From the cell containing the given text, extract its center point as [X, Y] coordinate. 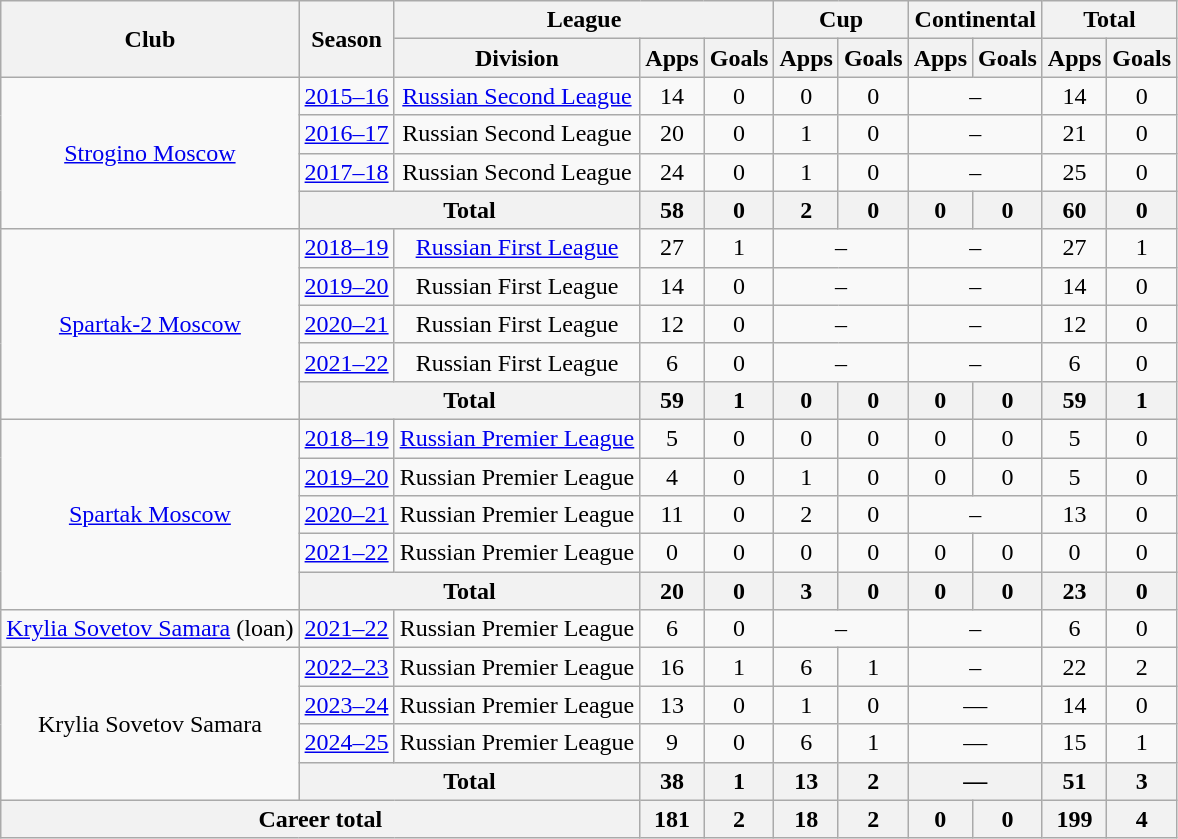
Club [150, 39]
38 [672, 781]
11 [672, 515]
Krylia Sovetov Samara (loan) [150, 629]
Cup [841, 20]
Spartak Moscow [150, 514]
Spartak-2 Moscow [150, 324]
9 [672, 743]
2024–25 [346, 743]
25 [1074, 172]
2015–16 [346, 96]
Krylia Sovetov Samara [150, 724]
2017–18 [346, 172]
Strogino Moscow [150, 153]
2016–17 [346, 134]
Continental [975, 20]
Career total [320, 819]
51 [1074, 781]
16 [672, 667]
24 [672, 172]
League [584, 20]
60 [1074, 210]
Division [517, 58]
58 [672, 210]
2023–24 [346, 705]
22 [1074, 667]
Season [346, 39]
18 [806, 819]
15 [1074, 743]
199 [1074, 819]
21 [1074, 134]
2022–23 [346, 667]
181 [672, 819]
23 [1074, 591]
